Provide the (X, Y) coordinate of the cell's center where the given text is located.  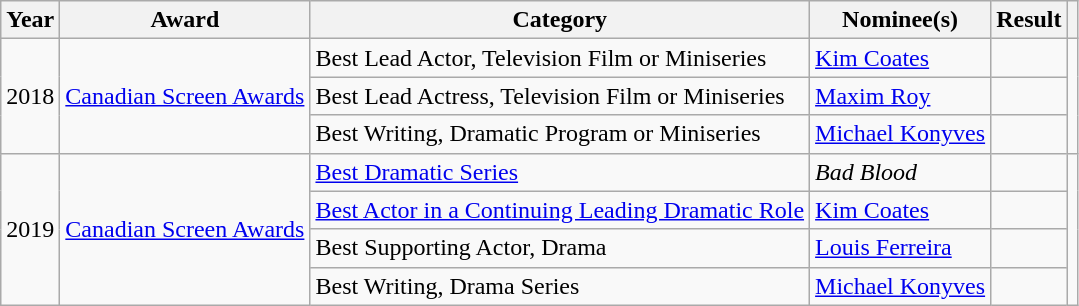
Bad Blood (900, 172)
Award (185, 20)
Best Supporting Actor, Drama (560, 248)
Category (560, 20)
Nominee(s) (900, 20)
Louis Ferreira (900, 248)
Best Actor in a Continuing Leading Dramatic Role (560, 210)
Maxim Roy (900, 96)
Best Writing, Drama Series (560, 286)
2019 (30, 229)
Best Lead Actor, Television Film or Miniseries (560, 58)
Year (30, 20)
2018 (30, 96)
Best Dramatic Series (560, 172)
Result (1029, 20)
Best Lead Actress, Television Film or Miniseries (560, 96)
Best Writing, Dramatic Program or Miniseries (560, 134)
